Locate the cell with the specified text and output its (X, Y) center coordinate. 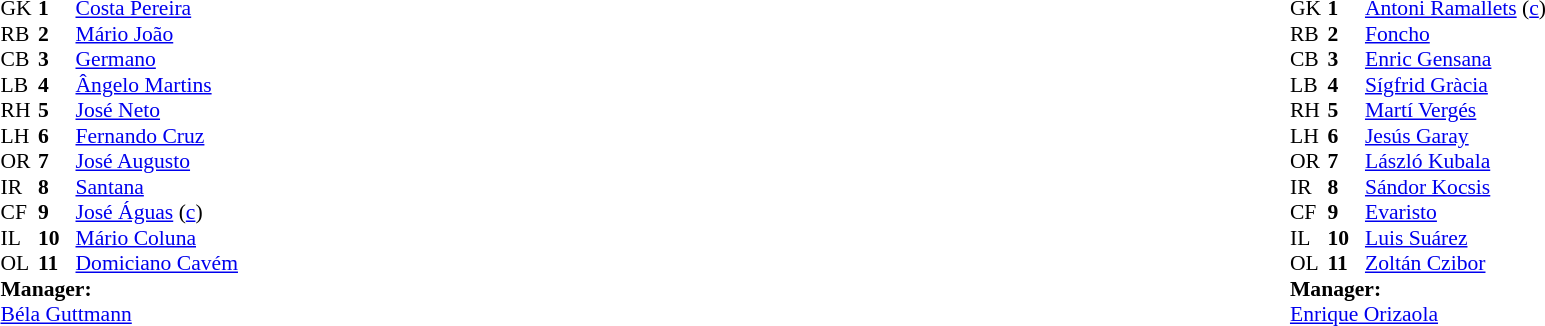
Mário João (157, 34)
Germano (157, 59)
Manager: (118, 289)
Ângelo Martins (157, 85)
José Águas (c) (157, 213)
Mário Coluna (157, 238)
Fernando Cruz (157, 136)
José Neto (157, 111)
Santana (157, 187)
Domiciano Cavém (157, 263)
José Augusto (157, 161)
